Detect which cell encompasses the target text, then output its (X, Y) center coordinate. 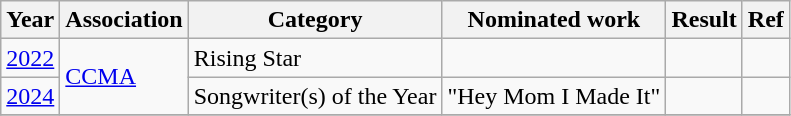
2024 (30, 96)
Category (315, 20)
Ref (766, 20)
Result (704, 20)
Year (30, 20)
CCMA (124, 77)
Songwriter(s) of the Year (315, 96)
Nominated work (554, 20)
Rising Star (315, 58)
2022 (30, 58)
Association (124, 20)
"Hey Mom I Made It" (554, 96)
